Identify which cell holds the provided text, then report its (x, y) central coordinate. 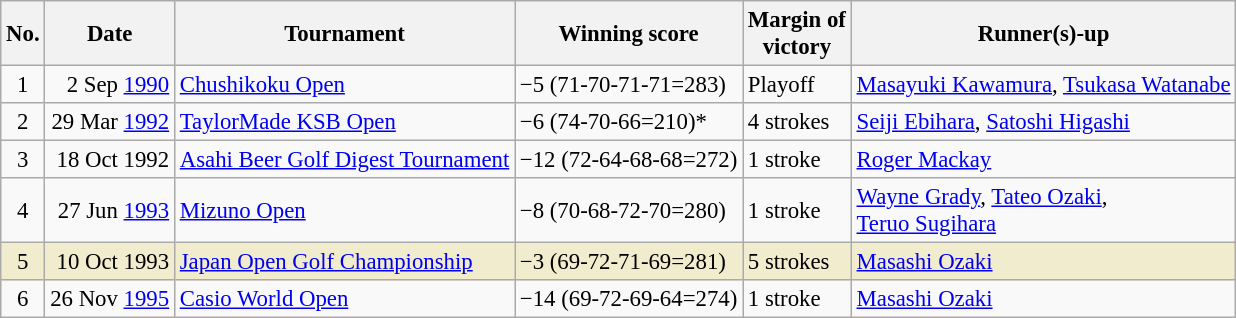
26 Nov 1995 (110, 299)
4 (23, 210)
TaylorMade KSB Open (344, 122)
Roger Mackay (1044, 160)
Mizuno Open (344, 210)
−8 (70-68-72-70=280) (629, 210)
−12 (72-64-68-68=272) (629, 160)
Japan Open Golf Championship (344, 262)
29 Mar 1992 (110, 122)
Date (110, 34)
Seiji Ebihara, Satoshi Higashi (1044, 122)
5 (23, 262)
5 strokes (798, 262)
−14 (69-72-69-64=274) (629, 299)
Wayne Grady, Tateo Ozaki, Teruo Sugihara (1044, 210)
3 (23, 160)
No. (23, 34)
4 strokes (798, 122)
−5 (71-70-71-71=283) (629, 85)
2 (23, 122)
Chushikoku Open (344, 85)
Margin ofvictory (798, 34)
2 Sep 1990 (110, 85)
Casio World Open (344, 299)
10 Oct 1993 (110, 262)
18 Oct 1992 (110, 160)
1 (23, 85)
Tournament (344, 34)
Playoff (798, 85)
6 (23, 299)
27 Jun 1993 (110, 210)
−3 (69-72-71-69=281) (629, 262)
Asahi Beer Golf Digest Tournament (344, 160)
Winning score (629, 34)
−6 (74-70-66=210)* (629, 122)
Runner(s)-up (1044, 34)
Masayuki Kawamura, Tsukasa Watanabe (1044, 85)
